Capture the cell that displays the provided text and extract its [X, Y] central coordinate. 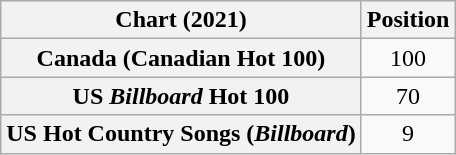
US Billboard Hot 100 [181, 96]
Position [408, 20]
70 [408, 96]
9 [408, 134]
Chart (2021) [181, 20]
100 [408, 58]
US Hot Country Songs (Billboard) [181, 134]
Canada (Canadian Hot 100) [181, 58]
